Search for the cell housing the specified text and yield its (x, y) center coordinate. 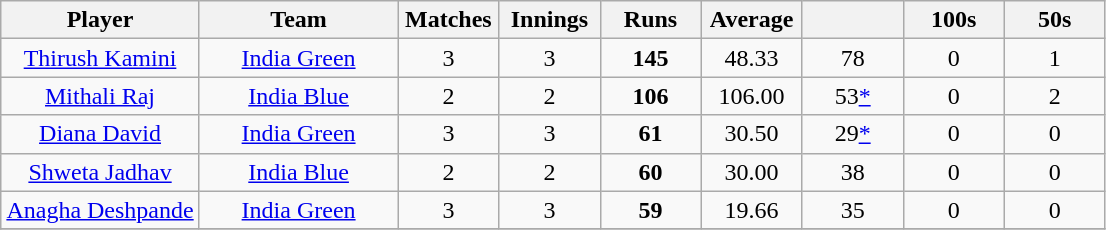
50s (1054, 20)
19.66 (752, 210)
Team (298, 20)
Diana David (100, 134)
30.00 (752, 172)
Shweta Jadhav (100, 172)
59 (650, 210)
48.33 (752, 58)
53* (852, 96)
60 (650, 172)
Matches (448, 20)
29* (852, 134)
Innings (550, 20)
1 (1054, 58)
Mithali Raj (100, 96)
Runs (650, 20)
100s (954, 20)
Average (752, 20)
Player (100, 20)
Thirush Kamini (100, 58)
106 (650, 96)
Anagha Deshpande (100, 210)
106.00 (752, 96)
35 (852, 210)
145 (650, 58)
38 (852, 172)
61 (650, 134)
30.50 (752, 134)
78 (852, 58)
